Provide the (x, y) coordinate of the cell's center where the given text is located.  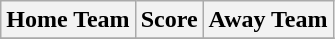
Away Team (268, 20)
Score (169, 20)
Home Team (68, 20)
